Locate the cell with the specified text and output its [X, Y] center coordinate. 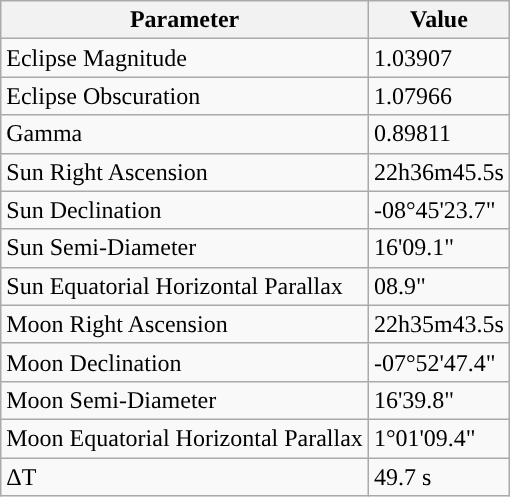
08.9" [438, 286]
Moon Right Ascension [185, 324]
Eclipse Magnitude [185, 58]
1.03907 [438, 58]
Sun Equatorial Horizontal Parallax [185, 286]
Value [438, 20]
Gamma [185, 134]
22h36m45.5s [438, 172]
16'39.8" [438, 400]
1.07966 [438, 96]
0.89811 [438, 134]
22h35m43.5s [438, 324]
-07°52'47.4" [438, 362]
Moon Semi-Diameter [185, 400]
Parameter [185, 20]
Moon Declination [185, 362]
Sun Right Ascension [185, 172]
1°01'09.4" [438, 438]
49.7 s [438, 477]
16'09.1" [438, 248]
Eclipse Obscuration [185, 96]
Sun Declination [185, 210]
Sun Semi-Diameter [185, 248]
-08°45'23.7" [438, 210]
Moon Equatorial Horizontal Parallax [185, 438]
ΔT [185, 477]
